Scan for the cell matching the given text and deliver its [X, Y] coordinate at center. 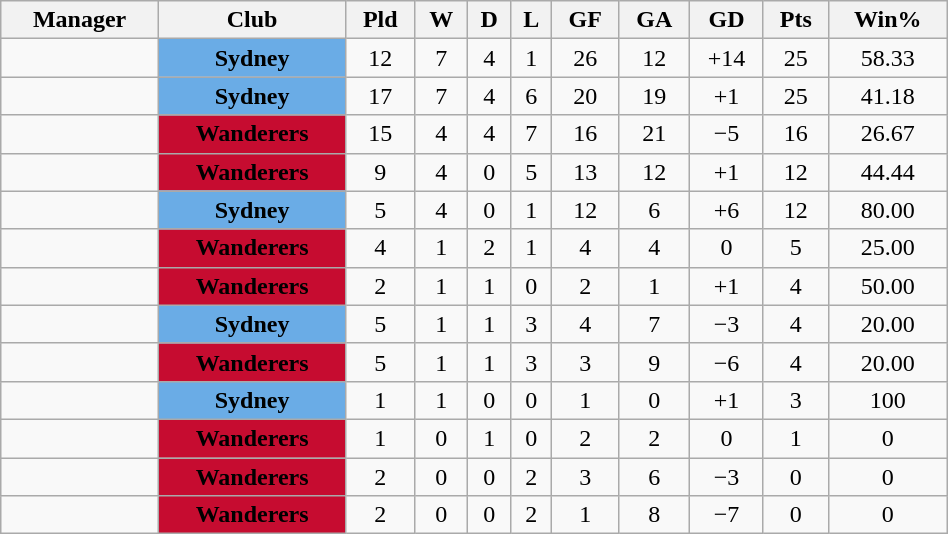
100 [888, 400]
41.18 [888, 96]
20 [586, 96]
26 [586, 58]
80.00 [888, 210]
17 [380, 96]
L [532, 20]
−6 [726, 362]
Win% [888, 20]
+14 [726, 58]
25.00 [888, 248]
Pld [380, 20]
+6 [726, 210]
21 [654, 134]
Pts [796, 20]
13 [586, 172]
15 [380, 134]
W [442, 20]
GF [586, 20]
44.44 [888, 172]
8 [654, 515]
−5 [726, 134]
D [490, 20]
Manager [80, 20]
−7 [726, 515]
58.33 [888, 58]
GD [726, 20]
26.67 [888, 134]
Club [252, 20]
GA [654, 20]
19 [654, 96]
50.00 [888, 286]
